Find where the given text appears and provide that cell's center as [x, y] coordinate. 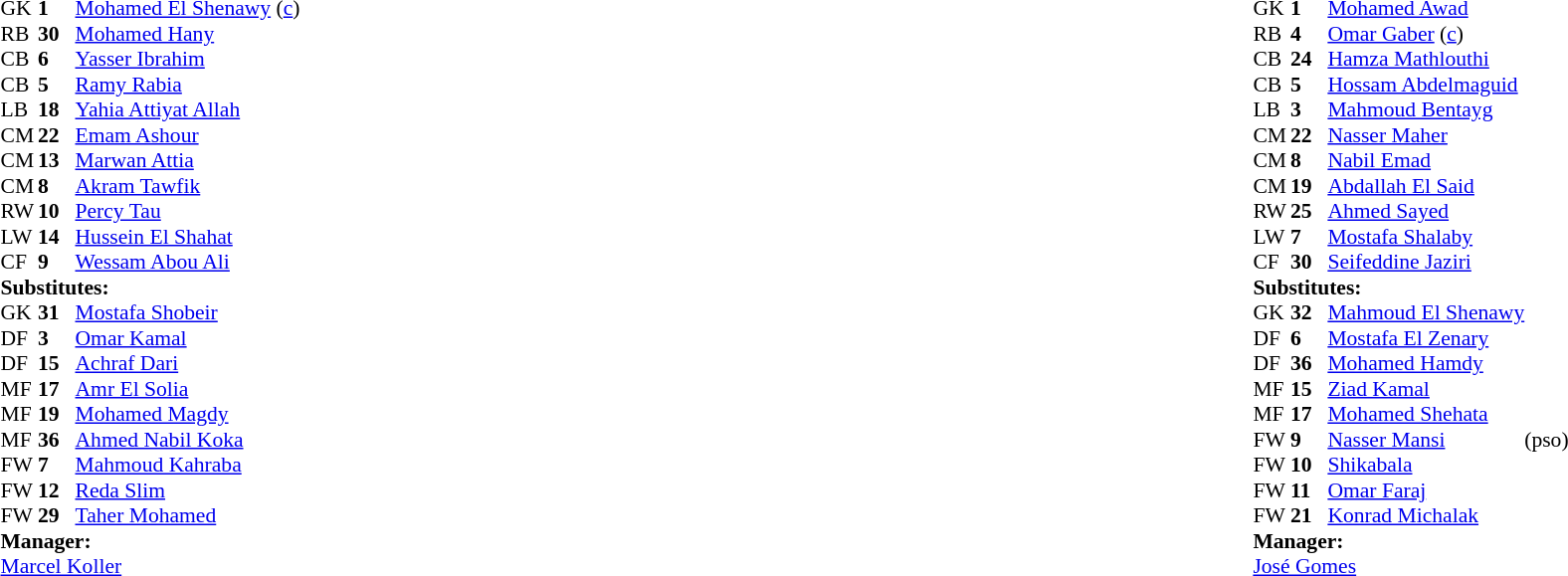
24 [1309, 59]
Seifeddine Jaziri [1426, 262]
Mahmoud Bentayg [1426, 110]
Mohamed Magdy [188, 415]
Achraf Dari [188, 363]
Mostafa Shobeir [188, 313]
Konrad Michalak [1426, 516]
Hossam Abdelmaguid [1426, 85]
Hussein El Shahat [188, 237]
Ahmed Nabil Koka [188, 440]
21 [1309, 516]
Wessam Abou Ali [188, 262]
Yasser Ibrahim [188, 59]
Omar Gaber (c) [1426, 34]
Reda Slim [188, 490]
18 [57, 110]
Taher Mohamed [188, 516]
Omar Kamal [188, 338]
Mostafa El Zenary [1426, 338]
13 [57, 160]
29 [57, 516]
Mostafa Shalaby [1426, 237]
(pso) [1546, 440]
Marwan Attia [188, 160]
12 [57, 490]
Ahmed Sayed [1426, 212]
32 [1309, 313]
Percy Tau [188, 212]
Mahmoud El Shenawy [1426, 313]
Ramy Rabia [188, 85]
Akram Tawfik [188, 186]
Abdallah El Said [1426, 186]
Shikabala [1426, 465]
Mohamed Hany [188, 34]
Emam Ashour [188, 135]
Hamza Mathlouthi [1426, 59]
Nasser Mansi [1426, 440]
25 [1309, 212]
Yahia Attiyat Allah [188, 110]
11 [1309, 490]
Ziad Kamal [1426, 389]
31 [57, 313]
Mohamed Hamdy [1426, 363]
Mohamed Shehata [1426, 415]
14 [57, 237]
Nasser Maher [1426, 135]
Omar Faraj [1426, 490]
Nabil Emad [1426, 160]
Amr El Solia [188, 389]
4 [1309, 34]
Mahmoud Kahraba [188, 465]
